Determine the (X, Y) coordinate at the center of the cell enclosing the given text.  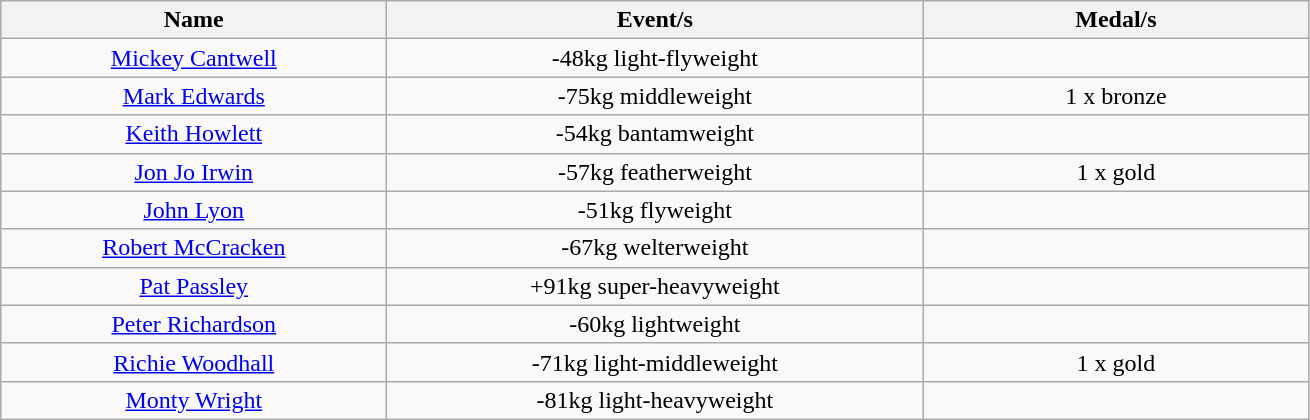
-60kg lightweight (655, 324)
-57kg featherweight (655, 172)
-67kg welterweight (655, 248)
1 x bronze (1116, 96)
+91kg super-heavyweight (655, 286)
John Lyon (194, 210)
Event/s (655, 20)
Peter Richardson (194, 324)
-48kg light-flyweight (655, 58)
-81kg light-heavyweight (655, 400)
Mark Edwards (194, 96)
Robert McCracken (194, 248)
Name (194, 20)
Keith Howlett (194, 134)
Jon Jo Irwin (194, 172)
Monty Wright (194, 400)
-54kg bantamweight (655, 134)
Richie Woodhall (194, 362)
Medal/s (1116, 20)
-71kg light-middleweight (655, 362)
-51kg flyweight (655, 210)
-75kg middleweight (655, 96)
Mickey Cantwell (194, 58)
Pat Passley (194, 286)
